Identify which cell holds the provided text, then report its (x, y) central coordinate. 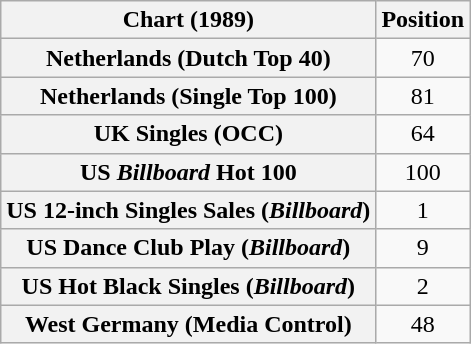
1 (423, 210)
100 (423, 172)
48 (423, 324)
Netherlands (Dutch Top 40) (188, 58)
9 (423, 248)
US Dance Club Play (Billboard) (188, 248)
2 (423, 286)
UK Singles (OCC) (188, 134)
70 (423, 58)
64 (423, 134)
Netherlands (Single Top 100) (188, 96)
Position (423, 20)
West Germany (Media Control) (188, 324)
US Hot Black Singles (Billboard) (188, 286)
US 12-inch Singles Sales (Billboard) (188, 210)
81 (423, 96)
US Billboard Hot 100 (188, 172)
Chart (1989) (188, 20)
